Capture the cell that displays the provided text and extract its (X, Y) central coordinate. 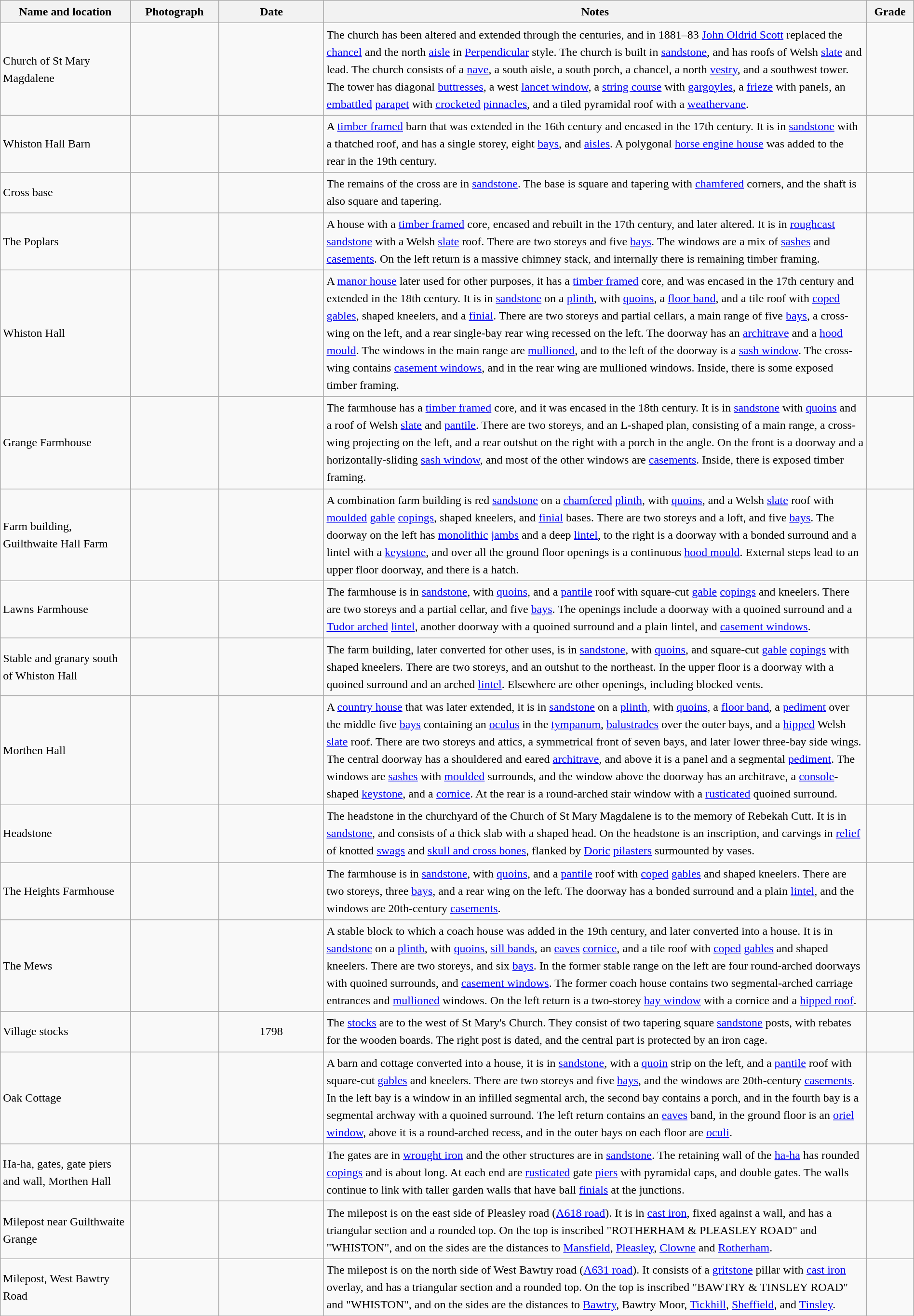
The Mews (66, 966)
Milepost near Guilthwaite Grange (66, 1230)
Oak Cottage (66, 1098)
Stable and granary south of Whiston Hall (66, 667)
Date (271, 12)
Headstone (66, 834)
1798 (271, 1032)
Whiston Hall (66, 333)
Farm building, Guilthwaite Hall Farm (66, 535)
Ha-ha, gates, gate piers and wall, Morthen Hall (66, 1173)
Village stocks (66, 1032)
The remains of the cross are in sandstone. The base is square and tapering with chamfered corners, and the shaft is also square and tapering. (595, 193)
Cross base (66, 193)
Grade (890, 12)
Whiston Hall Barn (66, 144)
Lawns Farmhouse (66, 609)
Milepost, West Bawtry Road (66, 1288)
Name and location (66, 12)
Grange Farmhouse (66, 442)
The Heights Farmhouse (66, 891)
Church of St Mary Magdalene (66, 69)
The Poplars (66, 241)
Morthen Hall (66, 750)
Notes (595, 12)
Photograph (175, 12)
